Identify which cell holds the provided text, then report its [X, Y] central coordinate. 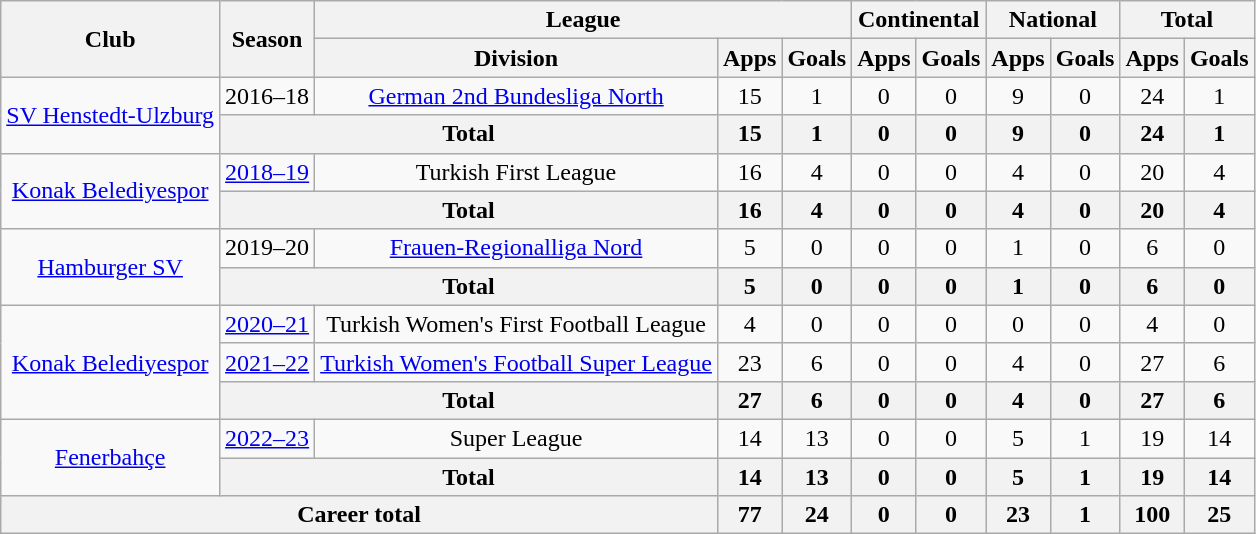
2022–23 [268, 438]
League [584, 20]
National [1053, 20]
Turkish Women's First Football League [516, 324]
2019–20 [268, 248]
25 [1219, 515]
2018–19 [268, 172]
Career total [360, 515]
Frauen-Regionalliga Nord [516, 248]
77 [749, 515]
Fenerbahçe [110, 457]
Turkish Women's Football Super League [516, 362]
Turkish First League [516, 172]
Super League [516, 438]
100 [1152, 515]
2020–21 [268, 324]
2016–18 [268, 96]
2021–22 [268, 362]
Hamburger SV [110, 267]
Division [516, 58]
Club [110, 39]
Continental [919, 20]
Season [268, 39]
German 2nd Bundesliga North [516, 96]
SV Henstedt-Ulzburg [110, 115]
